Capture the cell that displays the provided text and extract its (x, y) central coordinate. 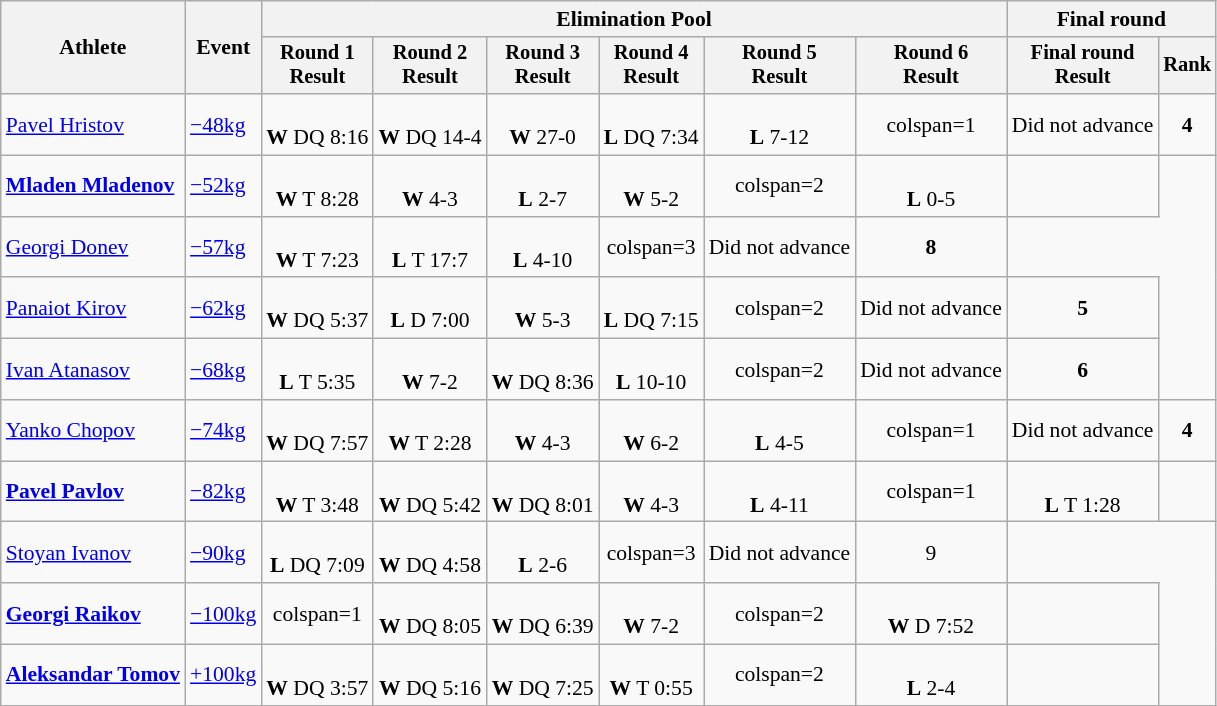
W T 2:28 (430, 430)
W DQ 6:39 (543, 614)
W DQ 5:42 (430, 492)
Yanko Chopov (93, 430)
Athlete (93, 48)
Pavel Hristov (93, 124)
Stoyan Ivanov (93, 552)
W DQ 4:58 (430, 552)
Georgi Donev (93, 248)
Georgi Raikov (93, 614)
W T 7:23 (317, 248)
W T 0:55 (652, 676)
6 (1083, 370)
W 5-2 (652, 186)
Event (223, 48)
W DQ 8:01 (543, 492)
L 4-11 (780, 492)
−82kg (223, 492)
−100kg (223, 614)
Round 1Result (317, 66)
W T 8:28 (317, 186)
L DQ 7:15 (652, 308)
−68kg (223, 370)
W DQ 14-4 (430, 124)
W DQ 3:57 (317, 676)
L 4-5 (780, 430)
L T 1:28 (1083, 492)
L D 7:00 (430, 308)
W DQ 7:25 (543, 676)
−62kg (223, 308)
Pavel Pavlov (93, 492)
−48kg (223, 124)
W DQ 8:05 (430, 614)
W 27-0 (543, 124)
L DQ 7:09 (317, 552)
L 2-6 (543, 552)
Round 6Result (931, 66)
Round 2Result (430, 66)
L 10-10 (652, 370)
W D 7:52 (931, 614)
Ivan Atanasov (93, 370)
Aleksandar Tomov (93, 676)
9 (931, 552)
−90kg (223, 552)
L T 17:7 (430, 248)
L T 5:35 (317, 370)
L 2-7 (543, 186)
+100kg (223, 676)
Mladen Mladenov (93, 186)
Round 4Result (652, 66)
W DQ 5:37 (317, 308)
Final roundResult (1083, 66)
Panaiot Kirov (93, 308)
5 (1083, 308)
L 0-5 (931, 186)
Round 5Result (780, 66)
W 5-3 (543, 308)
8 (931, 248)
W DQ 7:57 (317, 430)
L 4-10 (543, 248)
L 7-12 (780, 124)
−57kg (223, 248)
−52kg (223, 186)
L DQ 7:34 (652, 124)
W DQ 8:36 (543, 370)
−74kg (223, 430)
Elimination Pool (634, 19)
L 2-4 (931, 676)
W DQ 5:16 (430, 676)
Rank (1187, 66)
W 6-2 (652, 430)
Round 3Result (543, 66)
W T 3:48 (317, 492)
W DQ 8:16 (317, 124)
Final round (1112, 19)
